Scan for the cell matching the given text and deliver its [x, y] coordinate at center. 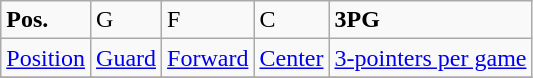
Center [292, 58]
Position [46, 58]
3-pointers per game [430, 58]
C [292, 20]
3PG [430, 20]
Pos. [46, 20]
F [208, 20]
Guard [126, 58]
G [126, 20]
Forward [208, 58]
